Capture the cell that displays the provided text and extract its (x, y) central coordinate. 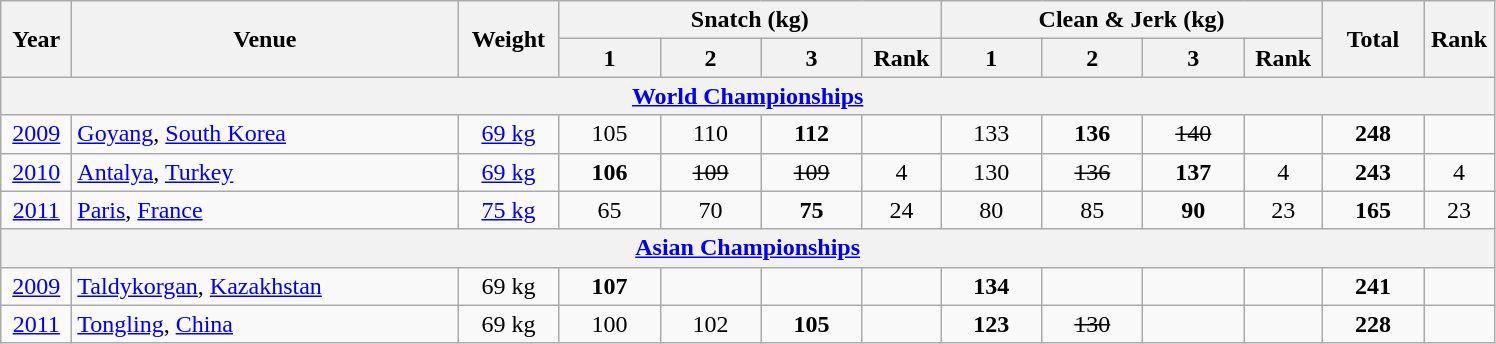
Tongling, China (265, 324)
110 (710, 134)
123 (992, 324)
133 (992, 134)
24 (902, 210)
241 (1372, 286)
140 (1194, 134)
Antalya, Turkey (265, 172)
Snatch (kg) (750, 20)
107 (610, 286)
Taldykorgan, Kazakhstan (265, 286)
65 (610, 210)
75 (812, 210)
World Championships (748, 96)
106 (610, 172)
Year (36, 39)
Weight (508, 39)
137 (1194, 172)
112 (812, 134)
100 (610, 324)
90 (1194, 210)
80 (992, 210)
Paris, France (265, 210)
248 (1372, 134)
Total (1372, 39)
102 (710, 324)
Clean & Jerk (kg) (1132, 20)
243 (1372, 172)
2010 (36, 172)
228 (1372, 324)
75 kg (508, 210)
85 (1092, 210)
Venue (265, 39)
165 (1372, 210)
Goyang, South Korea (265, 134)
Asian Championships (748, 248)
70 (710, 210)
134 (992, 286)
